Identify which cell holds the provided text, then report its (X, Y) central coordinate. 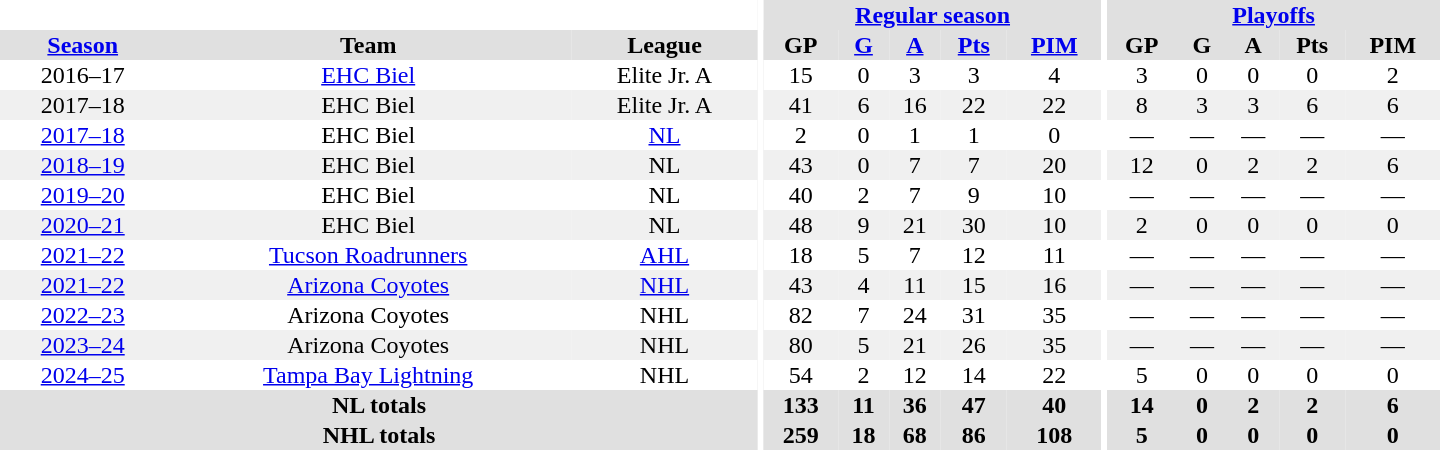
2019–20 (82, 195)
2023–24 (82, 345)
133 (801, 405)
Playoffs (1274, 15)
41 (801, 105)
68 (914, 435)
36 (914, 405)
47 (974, 405)
Season (82, 45)
24 (914, 315)
2024–25 (82, 375)
80 (801, 345)
2020–21 (82, 225)
Tampa Bay Lightning (368, 375)
League (664, 45)
8 (1142, 105)
31 (974, 315)
54 (801, 375)
86 (974, 435)
26 (974, 345)
30 (974, 225)
20 (1054, 165)
AHL (664, 255)
2016–17 (82, 75)
Regular season (933, 15)
NHL totals (379, 435)
2018–19 (82, 165)
48 (801, 225)
NL totals (379, 405)
82 (801, 315)
108 (1054, 435)
Team (368, 45)
259 (801, 435)
2022–23 (82, 315)
Tucson Roadrunners (368, 255)
